Return [x, y] of the center of cell containing provided text 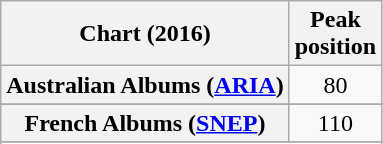
French Albums (SNEP) [145, 123]
Australian Albums (ARIA) [145, 85]
80 [335, 85]
Chart (2016) [145, 34]
110 [335, 123]
Peakposition [335, 34]
